For the text-containing cell, return its midpoint in [x, y] coordinate format. 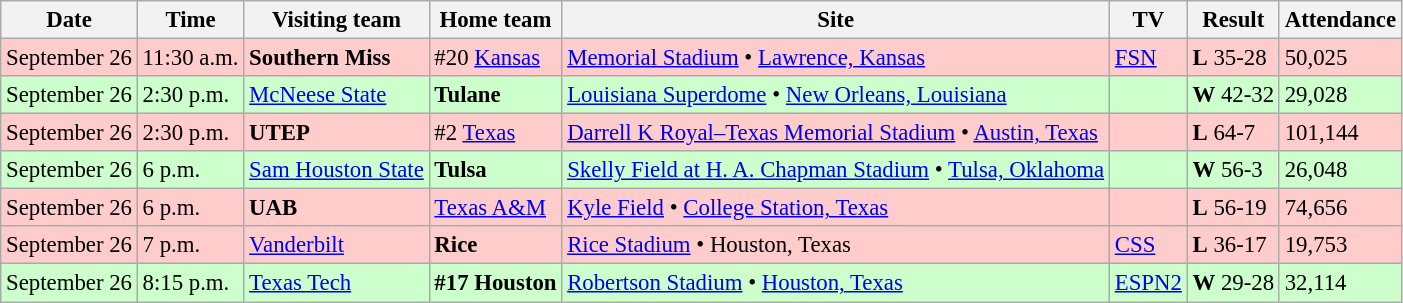
Tulsa [496, 170]
Vanderbilt [336, 245]
Sam Houston State [336, 170]
#17 Houston [496, 283]
W 29-28 [1233, 283]
Tulane [496, 95]
CSS [1148, 245]
Skelly Field at H. A. Chapman Stadium • Tulsa, Oklahoma [836, 170]
McNeese State [336, 95]
Darrell K Royal–Texas Memorial Stadium • Austin, Texas [836, 133]
Kyle Field • College Station, Texas [836, 208]
7 p.m. [190, 245]
Robertson Stadium • Houston, Texas [836, 283]
L 64-7 [1233, 133]
FSN [1148, 58]
L 36-17 [1233, 245]
Date [69, 20]
Home team [496, 20]
TV [1148, 20]
#20 Kansas [496, 58]
Time [190, 20]
11:30 a.m. [190, 58]
26,048 [1340, 170]
UAB [336, 208]
W 42-32 [1233, 95]
19,753 [1340, 245]
Rice [496, 245]
50,025 [1340, 58]
74,656 [1340, 208]
Rice Stadium • Houston, Texas [836, 245]
W 56-3 [1233, 170]
Southern Miss [336, 58]
#2 Texas [496, 133]
Site [836, 20]
UTEP [336, 133]
101,144 [1340, 133]
Attendance [1340, 20]
Texas Tech [336, 283]
L 35-28 [1233, 58]
L 56-19 [1233, 208]
32,114 [1340, 283]
29,028 [1340, 95]
8:15 p.m. [190, 283]
Louisiana Superdome • New Orleans, Louisiana [836, 95]
Visiting team [336, 20]
ESPN2 [1148, 283]
Memorial Stadium • Lawrence, Kansas [836, 58]
Texas A&M [496, 208]
Result [1233, 20]
